Return (x, y) of the center of cell containing provided text 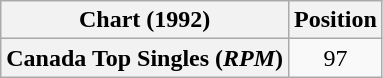
97 (336, 58)
Canada Top Singles (RPM) (145, 58)
Chart (1992) (145, 20)
Position (336, 20)
